Capture the cell that displays the provided text and extract its (X, Y) central coordinate. 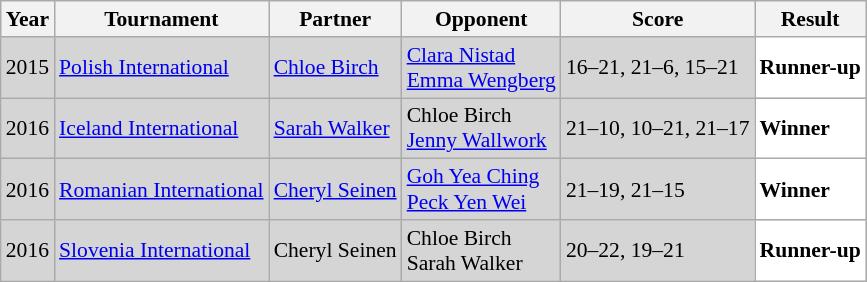
Chloe Birch Sarah Walker (482, 250)
Score (658, 19)
Goh Yea Ching Peck Yen Wei (482, 190)
21–10, 10–21, 21–17 (658, 128)
20–22, 19–21 (658, 250)
Iceland International (162, 128)
Slovenia International (162, 250)
Year (28, 19)
16–21, 21–6, 15–21 (658, 68)
Polish International (162, 68)
Result (810, 19)
Tournament (162, 19)
Romanian International (162, 190)
Sarah Walker (336, 128)
Chloe Birch Jenny Wallwork (482, 128)
2015 (28, 68)
Partner (336, 19)
Opponent (482, 19)
Chloe Birch (336, 68)
21–19, 21–15 (658, 190)
Clara Nistad Emma Wengberg (482, 68)
